Provide the [x, y] coordinate of the cell's center where the given text is located.  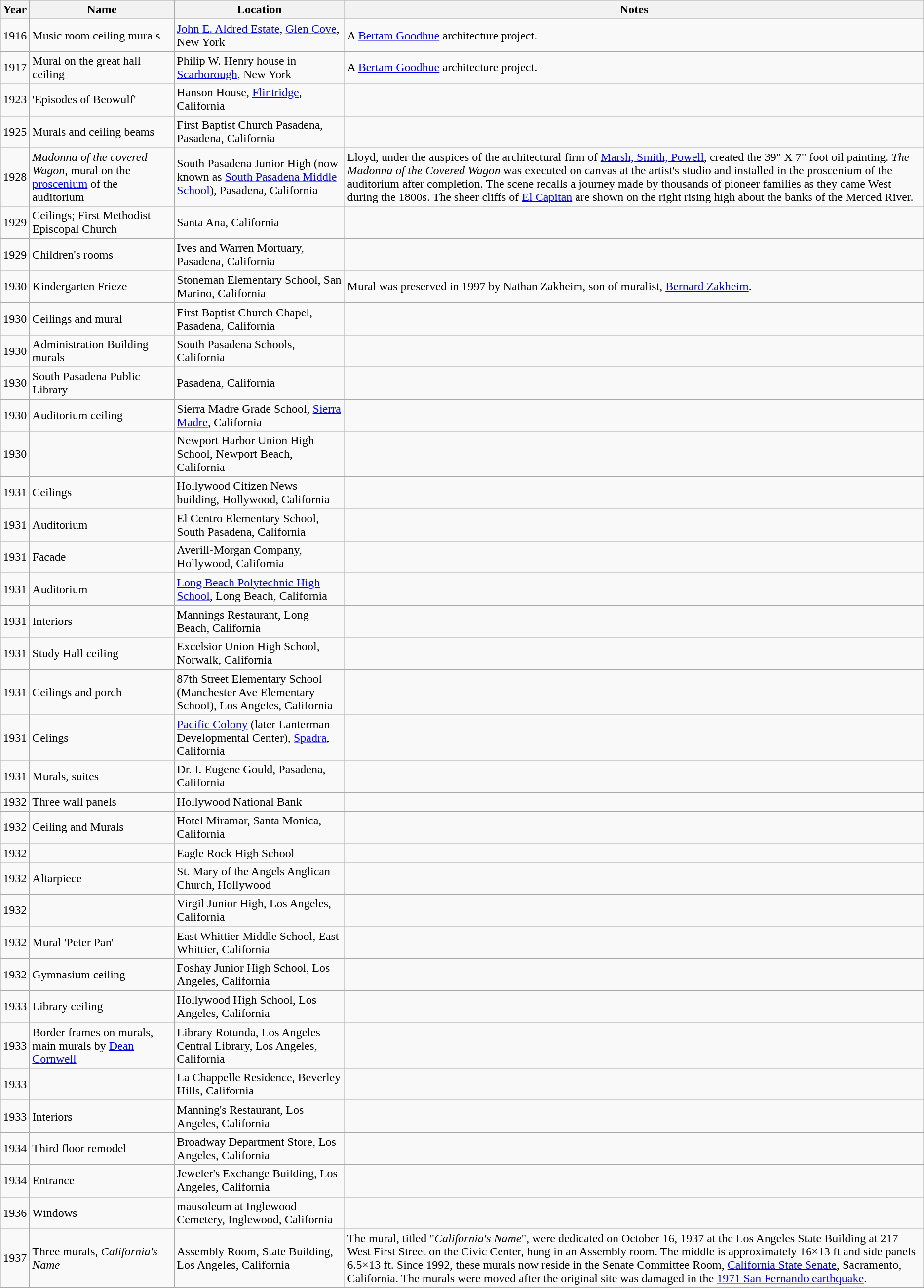
Library ceiling [102, 1007]
South Pasadena Schools, California [260, 351]
1917 [15, 67]
Mural on the great hall ceiling [102, 67]
Hotel Miramar, Santa Monica, California [260, 827]
East Whittier Middle School, East Whittier, California [260, 942]
Santa Ana, California [260, 222]
Sierra Madre Grade School, Sierra Madre, California [260, 415]
Hollywood High School, Los Angeles, California [260, 1007]
Stoneman Elementary School, San Marino, California [260, 286]
Facade [102, 557]
Music room ceiling murals [102, 36]
Library Rotunda, Los Angeles Central Library, Los Angeles, California [260, 1046]
Three wall panels [102, 802]
First Baptist Church Chapel, Pasadena, California [260, 319]
Three murals, California's Name [102, 1258]
Philip W. Henry house in Scarborough, New York [260, 67]
Hollywood National Bank [260, 802]
Broadway Department Store, Los Angeles, California [260, 1148]
Averill-Morgan Company, Hollywood, California [260, 557]
mausoleum at Inglewood Cemetery, Inglewood, California [260, 1212]
Dr. I. Eugene Gould, Pasadena, California [260, 776]
Jeweler's Exchange Building, Los Angeles, California [260, 1181]
Pacific Colony (later Lanterman Developmental Center), Spadra, California [260, 738]
1925 [15, 131]
Windows [102, 1212]
Eagle Rock High School [260, 853]
1928 [15, 177]
South Pasadena Junior High (now known as South Pasadena Middle School), Pasadena, California [260, 177]
Ceilings and porch [102, 692]
1936 [15, 1212]
Mannings Restaurant, Long Beach, California [260, 621]
Ceilings; First Methodist Episcopal Church [102, 222]
'Episodes of Beowulf' [102, 100]
1916 [15, 36]
Name [102, 10]
St. Mary of the Angels Anglican Church, Hollywood [260, 878]
First Baptist Church Pasadena, Pasadena, California [260, 131]
Children's rooms [102, 255]
1937 [15, 1258]
Newport Harbor Union High School, Newport Beach, California [260, 454]
Hanson House, Flintridge, California [260, 100]
Murals and ceiling beams [102, 131]
Notes [634, 10]
Ives and Warren Mortuary, Pasadena, California [260, 255]
Ceilings and mural [102, 319]
Long Beach Polytechnic High School, Long Beach, California [260, 589]
Study Hall ceiling [102, 654]
South Pasadena Public Library [102, 383]
Murals, suites [102, 776]
Pasadena, California [260, 383]
Administration Building murals [102, 351]
Manning's Restaurant, Los Angeles, California [260, 1117]
Ceilings [102, 493]
Mural was preserved in 1997 by Nathan Zakheim, son of muralist, Bernard Zakheim. [634, 286]
Madonna of the covered Wagon, mural on the proscenium of the auditorium [102, 177]
Virgil Junior High, Los Angeles, California [260, 910]
Kindergarten Frieze [102, 286]
Year [15, 10]
La Chappelle Residence, Beverley Hills, California [260, 1084]
Mural 'Peter Pan' [102, 942]
Celings [102, 738]
Auditorium ceiling [102, 415]
Hollywood Citizen News building, Hollywood, California [260, 493]
87th Street Elementary School (Manchester Ave Elementary School), Los Angeles, California [260, 692]
Border frames on murals, main murals by Dean Cornwell [102, 1046]
Foshay Junior High School, Los Angeles, California [260, 975]
El Centro Elementary School, South Pasadena, California [260, 525]
Third floor remodel [102, 1148]
1923 [15, 100]
Altarpiece [102, 878]
Gymnasium ceiling [102, 975]
Excelsior Union High School, Norwalk, California [260, 654]
Ceiling and Murals [102, 827]
Entrance [102, 1181]
Assembly Room, State Building, Los Angeles, California [260, 1258]
John E. Aldred Estate, Glen Cove, New York [260, 36]
Location [260, 10]
